Search for the cell housing the specified text and yield its (x, y) center coordinate. 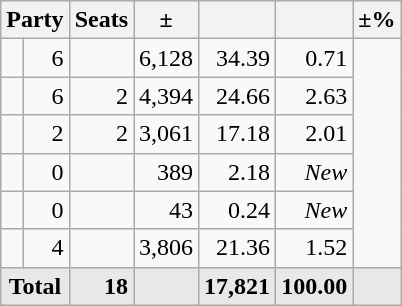
1.52 (314, 248)
Party (35, 20)
17.18 (238, 134)
±% (377, 20)
0.24 (238, 210)
389 (166, 172)
24.66 (238, 96)
4 (46, 248)
43 (166, 210)
± (166, 20)
6,128 (166, 58)
2.18 (238, 172)
4,394 (166, 96)
18 (101, 286)
Seats (101, 20)
3,806 (166, 248)
2.01 (314, 134)
3,061 (166, 134)
2.63 (314, 96)
21.36 (238, 248)
17,821 (238, 286)
34.39 (238, 58)
Total (35, 286)
100.00 (314, 286)
0.71 (314, 58)
